Find where the given text appears and provide that cell's center as [X, Y] coordinate. 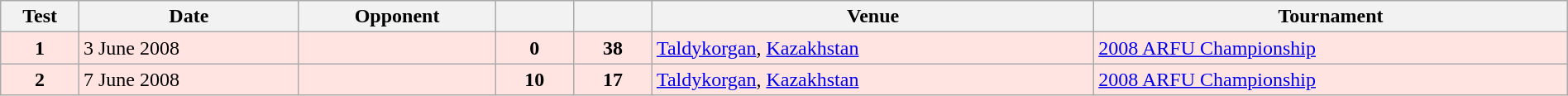
Test [40, 17]
Date [189, 17]
3 June 2008 [189, 48]
Venue [872, 17]
7 June 2008 [189, 79]
0 [534, 48]
17 [614, 79]
Tournament [1331, 17]
2 [40, 79]
Opponent [397, 17]
38 [614, 48]
1 [40, 48]
10 [534, 79]
